Return (x, y) of the center of cell containing provided text 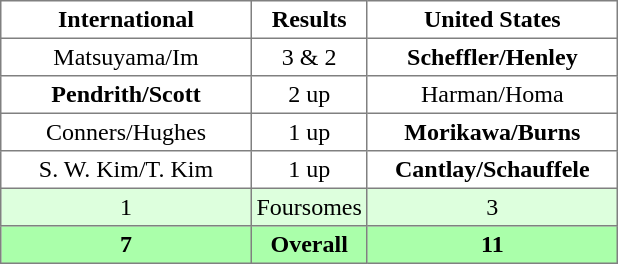
2 up (309, 95)
7 (126, 245)
3 (492, 207)
Morikawa/Burns (492, 132)
Scheffler/Henley (492, 57)
Overall (309, 245)
Conners/Hughes (126, 132)
1 (126, 207)
Harman/Homa (492, 95)
3 & 2 (309, 57)
11 (492, 245)
United States (492, 20)
Pendrith/Scott (126, 95)
S. W. Kim/T. Kim (126, 170)
Results (309, 20)
Matsuyama/Im (126, 57)
International (126, 20)
Foursomes (309, 207)
Cantlay/Schauffele (492, 170)
